For the text-containing cell, return its midpoint in (x, y) coordinate format. 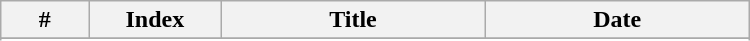
Date (617, 20)
Title (353, 20)
# (45, 20)
Index (155, 20)
